Find where the given text appears and provide that cell's center as (X, Y) coordinate. 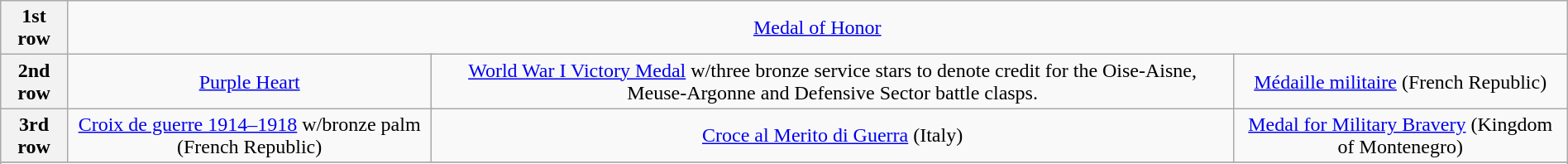
Purple Heart (250, 81)
Médaille militaire (French Republic) (1400, 81)
Medal for Military Bravery (Kingdom of Montenegro) (1400, 136)
2nd row (35, 81)
World War I Victory Medal w/three bronze service stars to denote credit for the Oise-Aisne, Meuse-Argonne and Defensive Sector battle clasps. (832, 81)
Croce al Merito di Guerra (Italy) (832, 136)
Croix de guerre 1914–1918 w/bronze palm (French Republic) (250, 136)
Medal of Honor (817, 28)
1st row (35, 28)
3rd row (35, 136)
